For the text-containing cell, return its midpoint in [x, y] coordinate format. 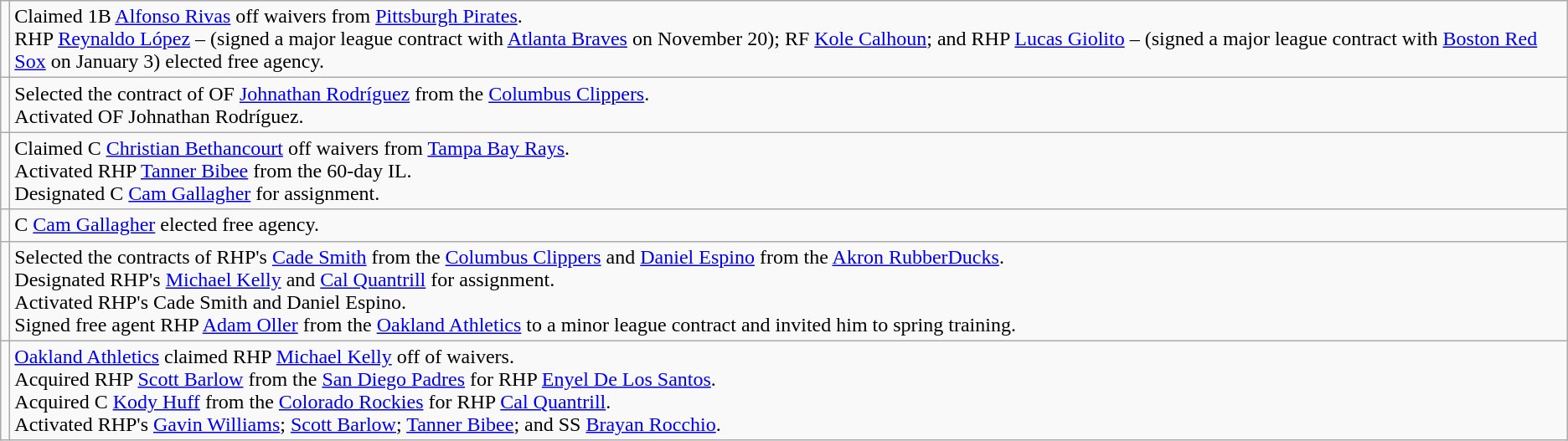
Selected the contract of OF Johnathan Rodríguez from the Columbus Clippers.Activated OF Johnathan Rodríguez. [789, 105]
C Cam Gallagher elected free agency. [789, 225]
